Determine the [X, Y] coordinate at the center of the cell enclosing the given text.  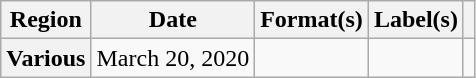
March 20, 2020 [173, 58]
Label(s) [416, 20]
Region [46, 20]
Format(s) [312, 20]
Date [173, 20]
Various [46, 58]
